Capture the cell that displays the provided text and extract its [x, y] central coordinate. 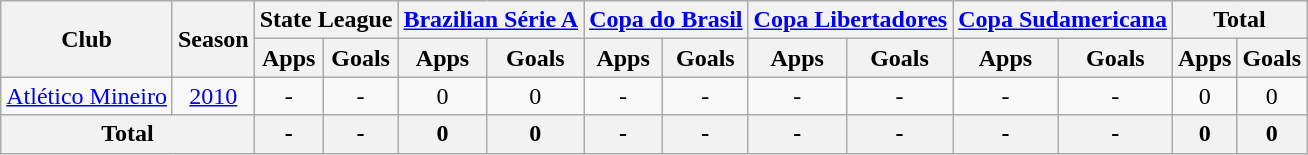
Season [213, 39]
Atlético Mineiro [87, 96]
Copa do Brasil [666, 20]
Copa Sudamericana [1063, 20]
State League [326, 20]
Club [87, 39]
2010 [213, 96]
Brazilian Série A [491, 20]
Copa Libertadores [850, 20]
